For the text-containing cell, return its midpoint in [x, y] coordinate format. 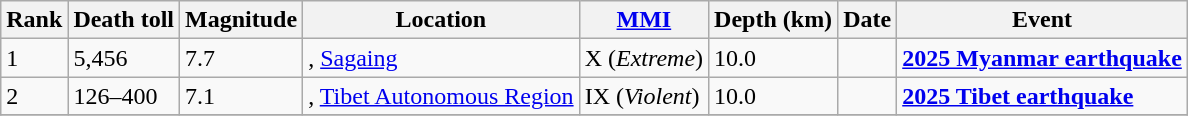
Death toll [124, 20]
126–400 [124, 96]
Date [868, 20]
7.1 [242, 96]
MMI [644, 20]
2 [34, 96]
1 [34, 58]
5,456 [124, 58]
, Tibet Autonomous Region [441, 96]
2025 Myanmar earthquake [1042, 58]
2025 Tibet earthquake [1042, 96]
Rank [34, 20]
7.7 [242, 58]
Location [441, 20]
Event [1042, 20]
IX (Violent) [644, 96]
X (Extreme) [644, 58]
, Sagaing [441, 58]
Depth (km) [774, 20]
Magnitude [242, 20]
